Provide the (X, Y) coordinate of the cell's center where the given text is located.  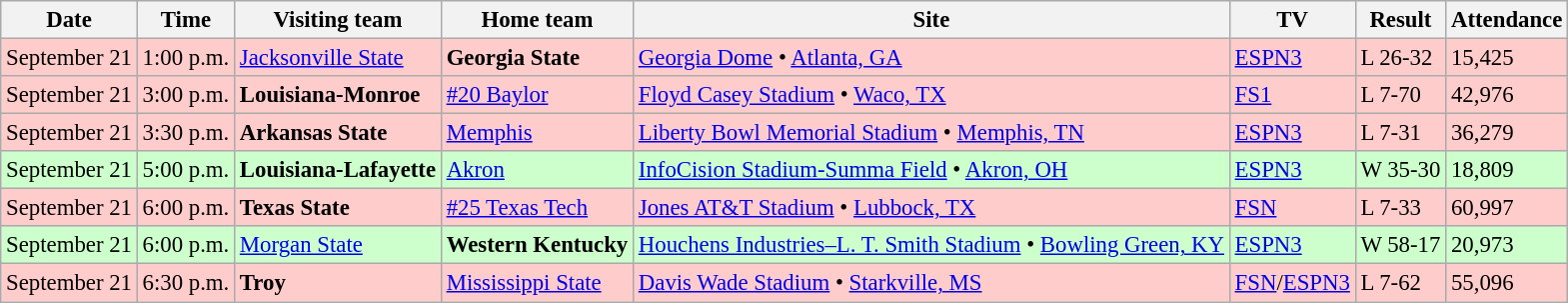
Western Kentucky (537, 245)
18,809 (1507, 170)
FSN/ESPN3 (1292, 283)
Memphis (537, 133)
60,997 (1507, 208)
FS1 (1292, 95)
15,425 (1507, 58)
Jones AT&T Stadium • Lubbock, TX (931, 208)
L 7-70 (1401, 95)
TV (1292, 20)
L 7-31 (1401, 133)
Visiting team (338, 20)
36,279 (1507, 133)
L 7-33 (1401, 208)
Georgia Dome • Atlanta, GA (931, 58)
Louisiana-Monroe (338, 95)
55,096 (1507, 283)
L 7-62 (1401, 283)
Date (69, 20)
20,973 (1507, 245)
#20 Baylor (537, 95)
#25 Texas Tech (537, 208)
L 26-32 (1401, 58)
Louisiana-Lafayette (338, 170)
Troy (338, 283)
42,976 (1507, 95)
5:00 p.m. (186, 170)
Davis Wade Stadium • Starkville, MS (931, 283)
Jacksonville State (338, 58)
Attendance (1507, 20)
W 35-30 (1401, 170)
Mississippi State (537, 283)
Floyd Casey Stadium • Waco, TX (931, 95)
Georgia State (537, 58)
Site (931, 20)
Result (1401, 20)
Houchens Industries–L. T. Smith Stadium • Bowling Green, KY (931, 245)
Arkansas State (338, 133)
InfoCision Stadium-Summa Field • Akron, OH (931, 170)
FSN (1292, 208)
Akron (537, 170)
3:30 p.m. (186, 133)
1:00 p.m. (186, 58)
Morgan State (338, 245)
Liberty Bowl Memorial Stadium • Memphis, TN (931, 133)
Texas State (338, 208)
Home team (537, 20)
6:30 p.m. (186, 283)
W 58-17 (1401, 245)
3:00 p.m. (186, 95)
Time (186, 20)
